Output the (X, Y) coordinate of the center of the cell containing the given text.  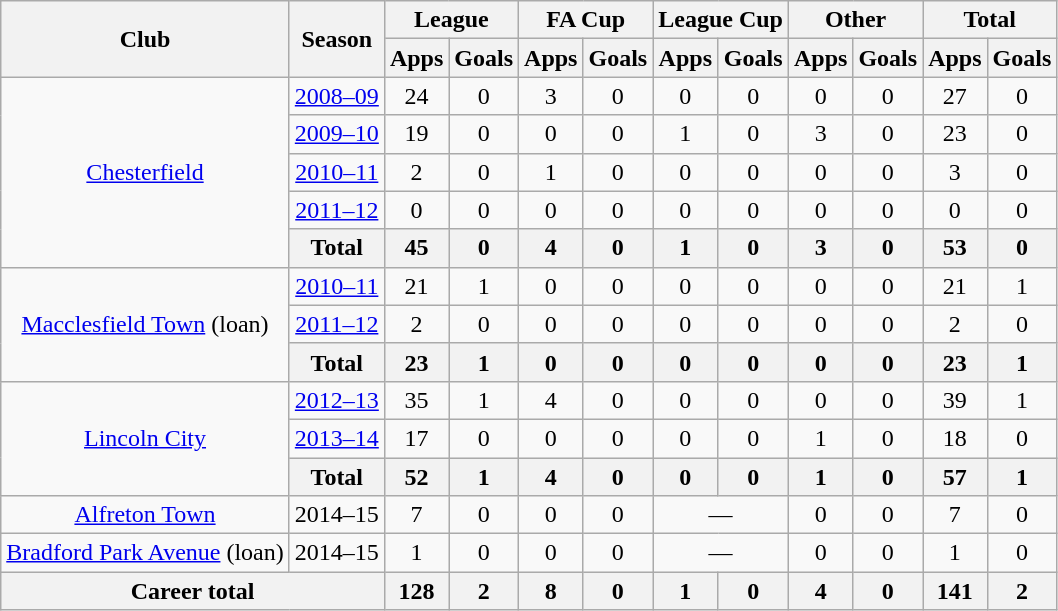
League (451, 20)
8 (551, 591)
2009–10 (336, 134)
Other (855, 20)
Chesterfield (146, 172)
52 (416, 477)
53 (955, 248)
18 (955, 438)
League Cup (721, 20)
45 (416, 248)
Macclesfield Town (loan) (146, 324)
39 (955, 400)
2008–09 (336, 96)
2012–13 (336, 400)
27 (955, 96)
Bradford Park Avenue (loan) (146, 553)
141 (955, 591)
17 (416, 438)
FA Cup (586, 20)
57 (955, 477)
128 (416, 591)
Alfreton Town (146, 515)
19 (416, 134)
Club (146, 39)
24 (416, 96)
Lincoln City (146, 438)
Career total (193, 591)
35 (416, 400)
Season (336, 39)
2013–14 (336, 438)
